Find where the given text appears and provide that cell's center as [X, Y] coordinate. 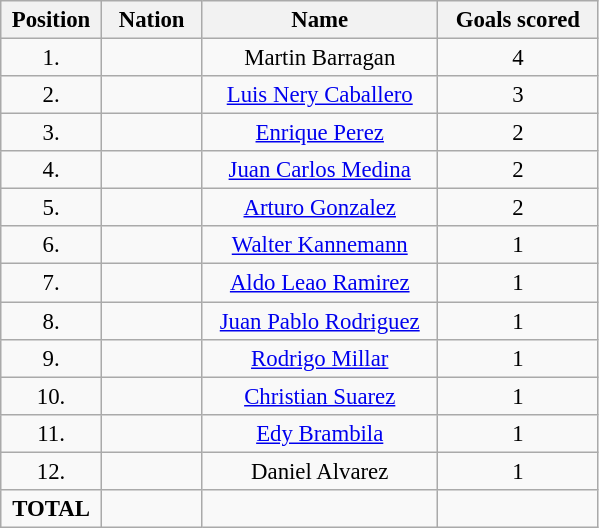
8. [52, 321]
Christian Suarez [320, 396]
Walter Kannemann [320, 245]
6. [52, 245]
4 [518, 58]
12. [52, 471]
Position [52, 20]
1. [52, 58]
Arturo Gonzalez [320, 208]
11. [52, 433]
5. [52, 208]
3 [518, 95]
9. [52, 358]
Juan Pablo Rodriguez [320, 321]
7. [52, 283]
4. [52, 170]
Goals scored [518, 20]
Rodrigo Millar [320, 358]
10. [52, 396]
Luis Nery Caballero [320, 95]
Martin Barragan [320, 58]
Daniel Alvarez [320, 471]
TOTAL [52, 509]
Aldo Leao Ramirez [320, 283]
3. [52, 133]
Name [320, 20]
Juan Carlos Medina [320, 170]
Enrique Perez [320, 133]
Nation [152, 20]
2. [52, 95]
Edy Brambila [320, 433]
